Locate the cell with the specified text and output its (x, y) center coordinate. 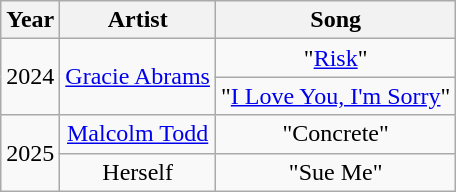
Gracie Abrams (138, 77)
"Concrete" (335, 134)
Year (30, 20)
Malcolm Todd (138, 134)
2025 (30, 153)
Artist (138, 20)
Song (335, 20)
Herself (138, 172)
"I Love You, I'm Sorry" (335, 96)
"Risk" (335, 58)
"Sue Me" (335, 172)
2024 (30, 77)
